Provide the (x, y) coordinate of the cell's center where the given text is located.  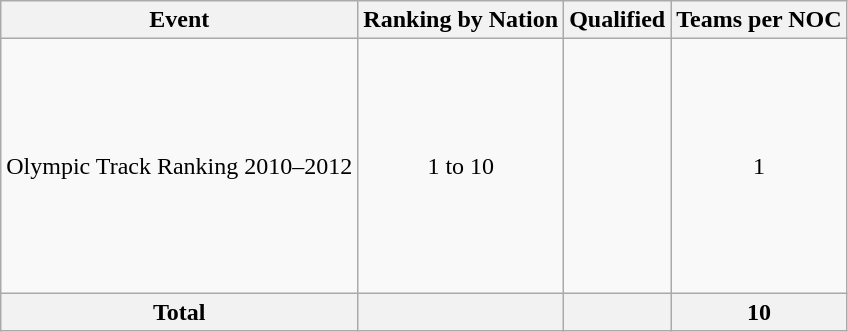
Olympic Track Ranking 2010–2012 (180, 166)
Ranking by Nation (461, 20)
1 to 10 (461, 166)
Qualified (618, 20)
10 (759, 312)
1 (759, 166)
Total (180, 312)
Teams per NOC (759, 20)
Event (180, 20)
